Provide the (x, y) coordinate of the cell's center where the given text is located.  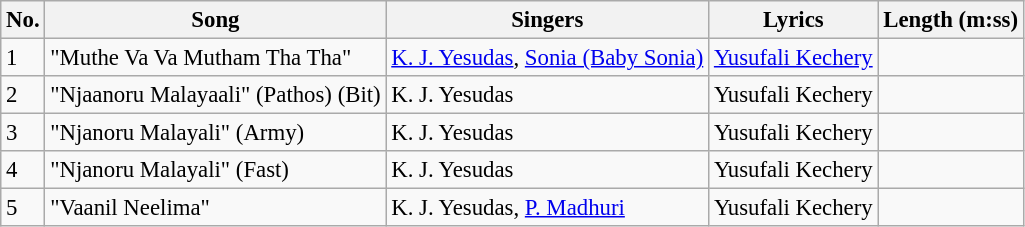
"Muthe Va Va Mutham Tha Tha" (216, 58)
3 (23, 133)
K. J. Yesudas, Sonia (Baby Sonia) (548, 58)
5 (23, 208)
"Njanoru Malayali" (Fast) (216, 170)
Song (216, 20)
"Vaanil Neelima" (216, 208)
Singers (548, 20)
Length (m:ss) (950, 20)
2 (23, 95)
"Njaanoru Malayaali" (Pathos) (Bit) (216, 95)
No. (23, 20)
1 (23, 58)
"Njanoru Malayali" (Army) (216, 133)
K. J. Yesudas, P. Madhuri (548, 208)
4 (23, 170)
Lyrics (794, 20)
